Detect which cell encompasses the target text, then output its (X, Y) center coordinate. 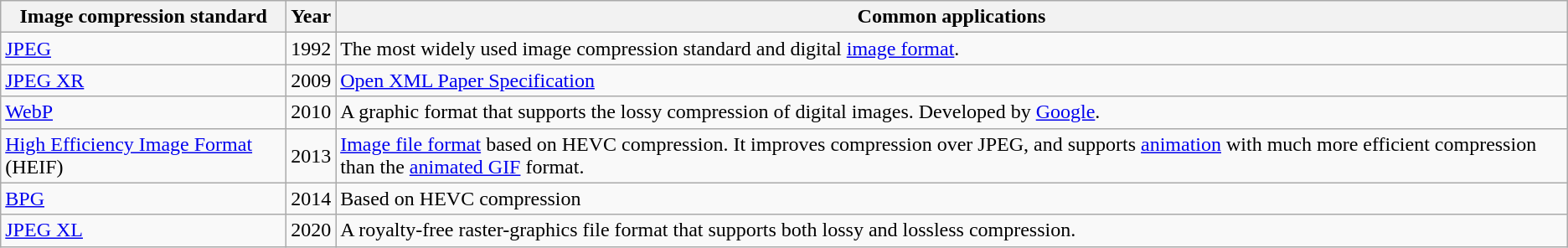
JPEG XR (144, 80)
The most widely used image compression standard and digital image format. (952, 49)
Based on HEVC compression (952, 199)
2020 (312, 230)
BPG (144, 199)
A royalty-free raster-graphics file format that supports both lossy and lossless compression. (952, 230)
WebP (144, 112)
Year (312, 17)
2009 (312, 80)
Open XML Paper Specification (952, 80)
JPEG (144, 49)
Image compression standard (144, 17)
High Efficiency Image Format (HEIF) (144, 156)
2014 (312, 199)
JPEG XL (144, 230)
A graphic format that supports the lossy compression of digital images. Developed by Google. (952, 112)
Common applications (952, 17)
1992 (312, 49)
2010 (312, 112)
2013 (312, 156)
